Return (x, y) of the center of cell containing provided text 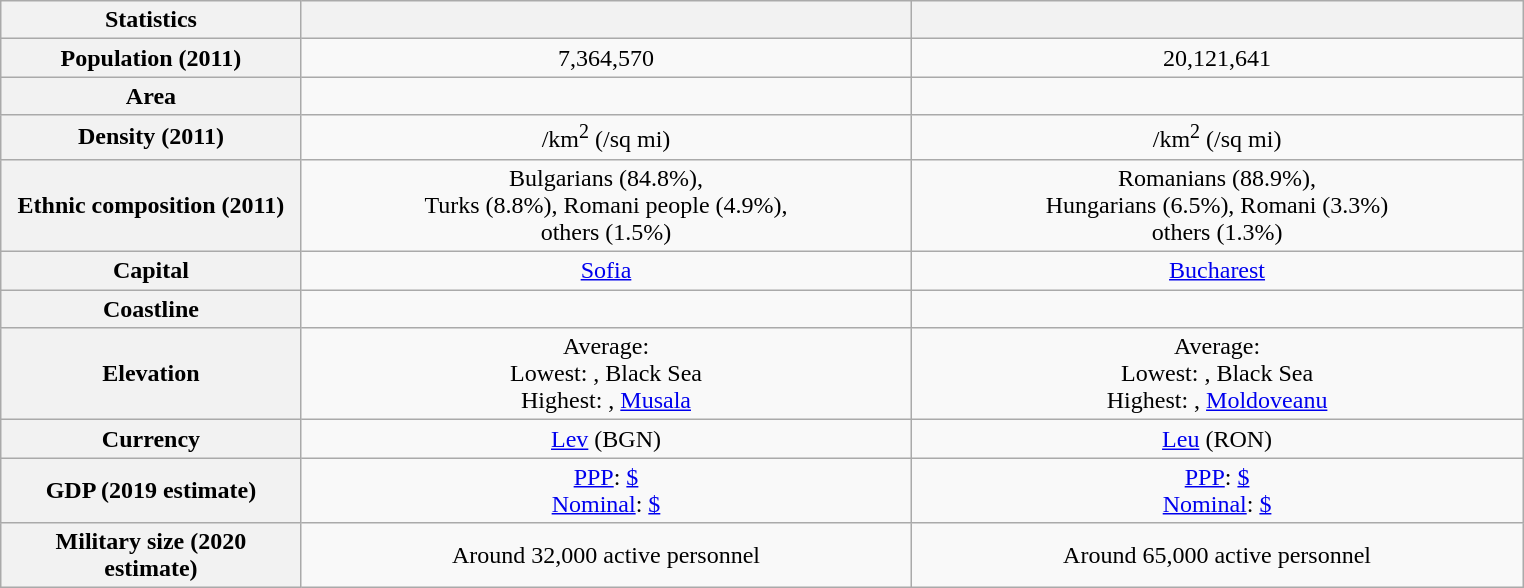
Ethnic composition (2011) (150, 205)
Bulgarians (84.8%),Turks (8.8%), Romani people (4.9%),others (1.5%) (606, 205)
Bucharest (1218, 271)
Sofia (606, 271)
Military size (2020 estimate) (150, 556)
Currency (150, 439)
Leu (RON) (1218, 439)
Density (2011) (150, 138)
Area (150, 96)
Statistics (150, 20)
Coastline (150, 309)
Population (2011) (150, 58)
Romanians (88.9%),Hungarians (6.5%), Romani (3.3%)others (1.3%) (1218, 205)
Around 32,000 active personnel (606, 556)
7,364,570 (606, 58)
Average: Lowest: , Black SeaHighest: , Moldoveanu (1218, 374)
20,121,641 (1218, 58)
Lev (BGN) (606, 439)
Around 65,000 active personnel (1218, 556)
Average: Lowest: , Black SeaHighest: , Musala (606, 374)
Capital (150, 271)
Elevation (150, 374)
GDP (2019 estimate) (150, 490)
